Return [X, Y] of the center of cell containing provided text 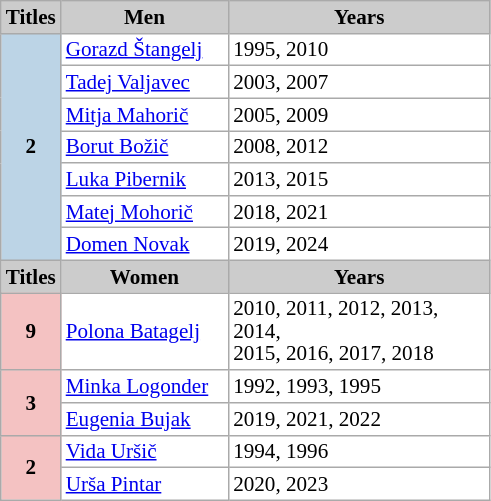
2020, 2023 [359, 484]
Domen Novak [144, 244]
9 [31, 332]
2010, 2011, 2012, 2013, 2014,2015, 2016, 2017, 2018 [359, 332]
Matej Mohorič [144, 211]
Vida Uršič [144, 451]
Mitja Mahorič [144, 114]
2005, 2009 [359, 114]
Luka Pibernik [144, 179]
Minka Logonder [144, 386]
Gorazd Štangelj [144, 49]
Polona Batagelj [144, 332]
2003, 2007 [359, 82]
Tadej Valjavec [144, 82]
Urša Pintar [144, 484]
1992, 1993, 1995 [359, 386]
1994, 1996 [359, 451]
2019, 2021, 2022 [359, 419]
Eugenia Bujak [144, 419]
2018, 2021 [359, 211]
2013, 2015 [359, 179]
3 [31, 402]
1995, 2010 [359, 49]
Men [144, 17]
Women [144, 276]
2019, 2024 [359, 244]
2008, 2012 [359, 147]
Borut Božič [144, 147]
